Extract the [X, Y] coordinate from the center of the cell holding the provided text.  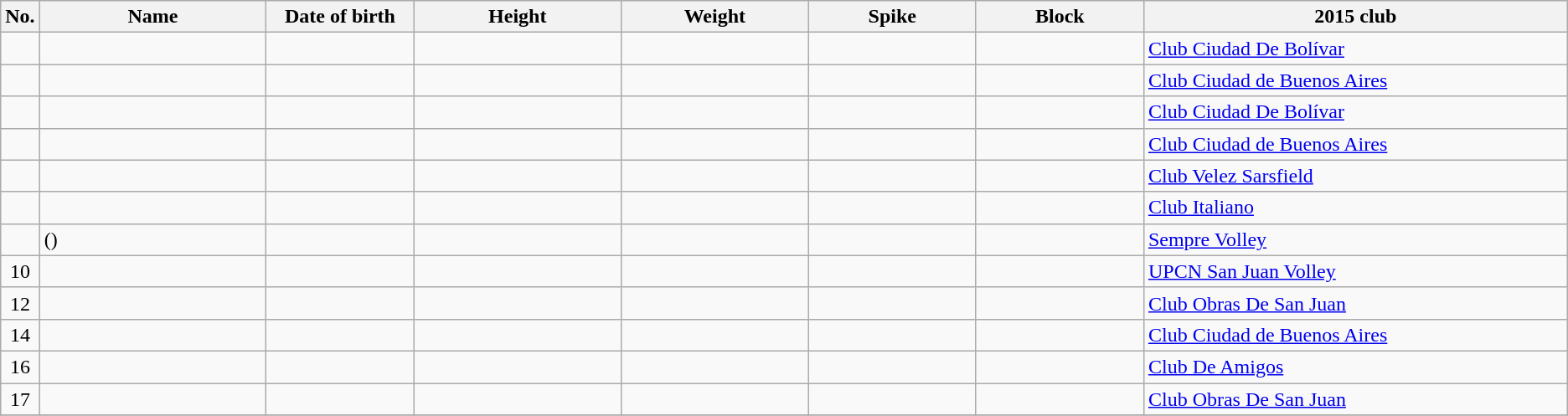
12 [20, 303]
Sempre Volley [1355, 239]
16 [20, 367]
() [152, 239]
UPCN San Juan Volley [1355, 271]
10 [20, 271]
Height [518, 17]
Weight [714, 17]
Club Velez Sarsfield [1355, 176]
2015 club [1355, 17]
Name [152, 17]
Club Italiano [1355, 208]
Block [1060, 17]
No. [20, 17]
Spike [892, 17]
Club De Amigos [1355, 367]
17 [20, 399]
Date of birth [340, 17]
14 [20, 335]
